For the text-containing cell, return its midpoint in (X, Y) coordinate format. 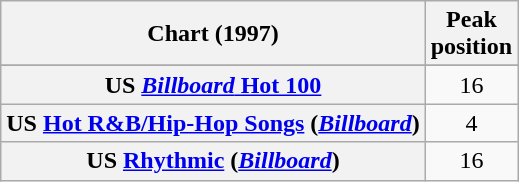
US Billboard Hot 100 (213, 85)
Peakposition (471, 34)
US Hot R&B/Hip-Hop Songs (Billboard) (213, 123)
4 (471, 123)
Chart (1997) (213, 34)
US Rhythmic (Billboard) (213, 161)
